Pinpoint the cell where the given text exists, returning its [X, Y] midpoint coordinate. 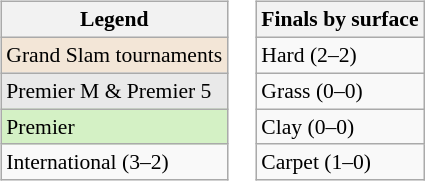
Finals by surface [340, 20]
Carpet (1–0) [340, 162]
Premier M & Premier 5 [114, 91]
International (3–2) [114, 162]
Premier [114, 127]
Grand Slam tournaments [114, 55]
Hard (2–2) [340, 55]
Grass (0–0) [340, 91]
Legend [114, 20]
Clay (0–0) [340, 127]
